Scan for the cell matching the given text and deliver its (x, y) coordinate at center. 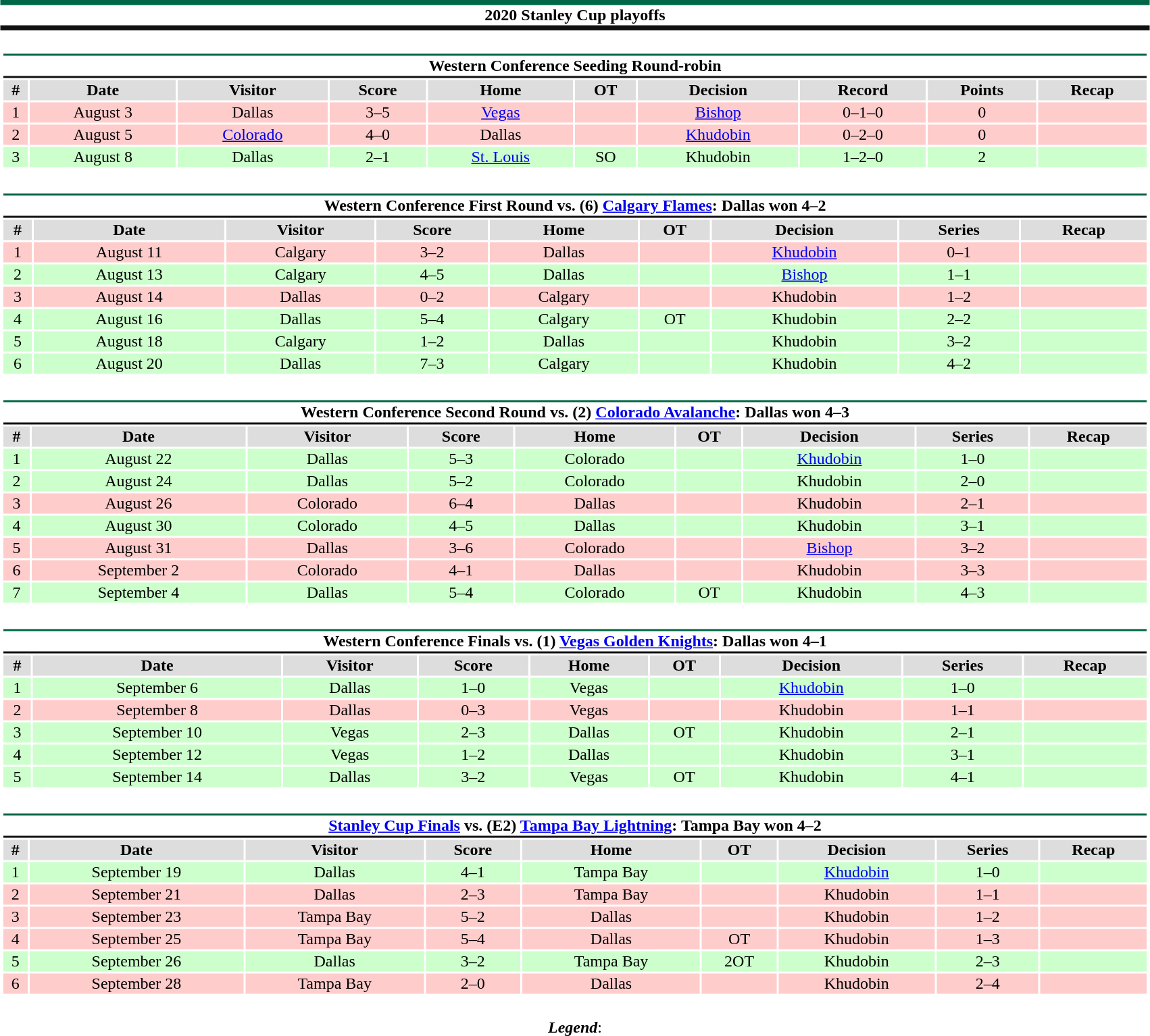
Western Conference Finals vs. (1) Vegas Golden Knights: Dallas won 4–1 (574, 642)
August 16 (130, 319)
August 8 (103, 157)
2OT (739, 961)
August 20 (130, 364)
September 23 (136, 916)
1–2–0 (863, 157)
3–5 (377, 113)
St. Louis (501, 157)
3–6 (461, 548)
August 11 (130, 252)
0–3 (473, 710)
September 2 (139, 571)
September 8 (157, 710)
7–3 (432, 364)
August 3 (103, 113)
September 25 (136, 939)
September 10 (157, 733)
August 18 (130, 341)
0–1–0 (863, 113)
Western Conference Seeding Round-robin (574, 66)
September 14 (157, 777)
SO (605, 157)
2020 Stanley Cup playoffs (575, 15)
Western Conference Second Round vs. (2) Colorado Avalanche: Dallas won 4–3 (574, 412)
Western Conference First Round vs. (6) Calgary Flames: Dallas won 4–2 (574, 205)
Stanley Cup Finals vs. (E2) Tampa Bay Lightning: Tampa Bay won 4–2 (574, 825)
0–2 (432, 296)
4–0 (377, 134)
September 26 (136, 961)
0–1 (959, 252)
6–4 (461, 503)
August 26 (139, 503)
August 14 (130, 296)
September 28 (136, 984)
Points (982, 90)
September 4 (139, 592)
September 21 (136, 895)
2–4 (988, 984)
August 13 (130, 275)
0–2–0 (863, 134)
August 24 (139, 482)
4–2 (959, 364)
7 (16, 592)
1–3 (988, 939)
3–3 (973, 571)
September 6 (157, 688)
Record (863, 90)
August 30 (139, 526)
August 31 (139, 548)
2–2 (959, 319)
5–3 (461, 459)
4–3 (973, 592)
August 5 (103, 134)
September 12 (157, 754)
August 22 (139, 459)
September 19 (136, 872)
